Determine the (x, y) coordinate at the center of the cell enclosing the given text.  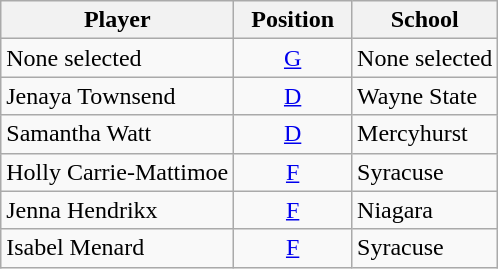
Position (293, 20)
G (293, 58)
Niagara (425, 210)
Isabel Menard (118, 248)
Jenna Hendrikx (118, 210)
Mercyhurst (425, 134)
Wayne State (425, 96)
Player (118, 20)
Holly Carrie-Mattimoe (118, 172)
School (425, 20)
Samantha Watt (118, 134)
Jenaya Townsend (118, 96)
